Extract the (x, y) coordinate from the center of the cell holding the provided text.  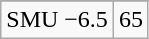
65 (130, 20)
SMU −6.5 (58, 20)
